Detect which cell encompasses the target text, then output its [x, y] center coordinate. 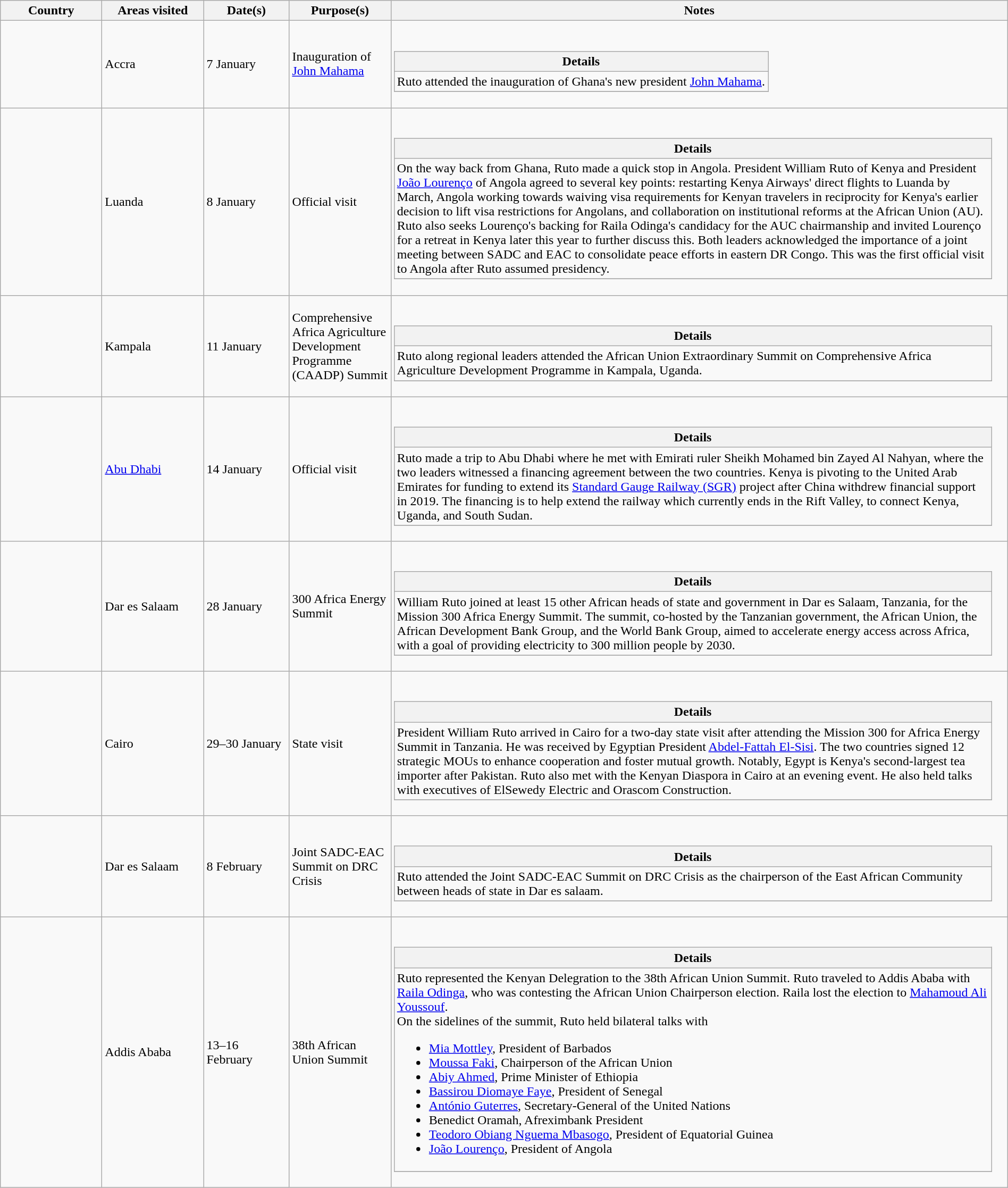
8 January [247, 201]
Cairo [153, 743]
11 January [247, 346]
8 February [247, 867]
13–16 February [247, 1053]
28 January [247, 606]
Purpose(s) [340, 11]
Accra [153, 64]
Country [51, 11]
Joint SADC-EAC Summit on DRC Crisis [340, 867]
Ruto attended the inauguration of Ghana's new president John Mahama. [581, 81]
State visit [340, 743]
7 January [247, 64]
Date(s) [247, 11]
300 Africa Energy Summit [340, 606]
Inauguration of John Mahama [340, 64]
Comprehensive Africa Agriculture Development Programme (CAADP) Summit [340, 346]
Ruto attended the Joint SADC-EAC Summit on DRC Crisis as the chairperson of the East African Community between heads of state in Dar es salaam. [693, 884]
Details Ruto attended the inauguration of Ghana's new president John Mahama. [699, 64]
Luanda [153, 201]
Abu Dhabi [153, 469]
Areas visited [153, 11]
Notes [699, 11]
29–30 January [247, 743]
14 January [247, 469]
Kampala [153, 346]
Addis Ababa [153, 1053]
38th African Union Summit [340, 1053]
